Return the [X, Y] coordinate for the center point of the cell that contains the specified text.  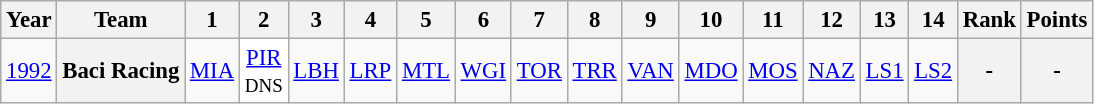
LRP [370, 72]
VAN [650, 72]
MDO [711, 72]
Year [29, 20]
PIRDNS [264, 72]
14 [934, 20]
TRR [594, 72]
1 [212, 20]
9 [650, 20]
13 [884, 20]
WGI [483, 72]
MIA [212, 72]
5 [426, 20]
Rank [989, 20]
10 [711, 20]
4 [370, 20]
7 [539, 20]
LS1 [884, 72]
MTL [426, 72]
11 [773, 20]
1992 [29, 72]
2 [264, 20]
NAZ [832, 72]
12 [832, 20]
Points [1056, 20]
TOR [539, 72]
LBH [316, 72]
Baci Racing [121, 72]
Team [121, 20]
MOS [773, 72]
8 [594, 20]
3 [316, 20]
6 [483, 20]
LS2 [934, 72]
